Locate the cell with the specified text and output its [x, y] center coordinate. 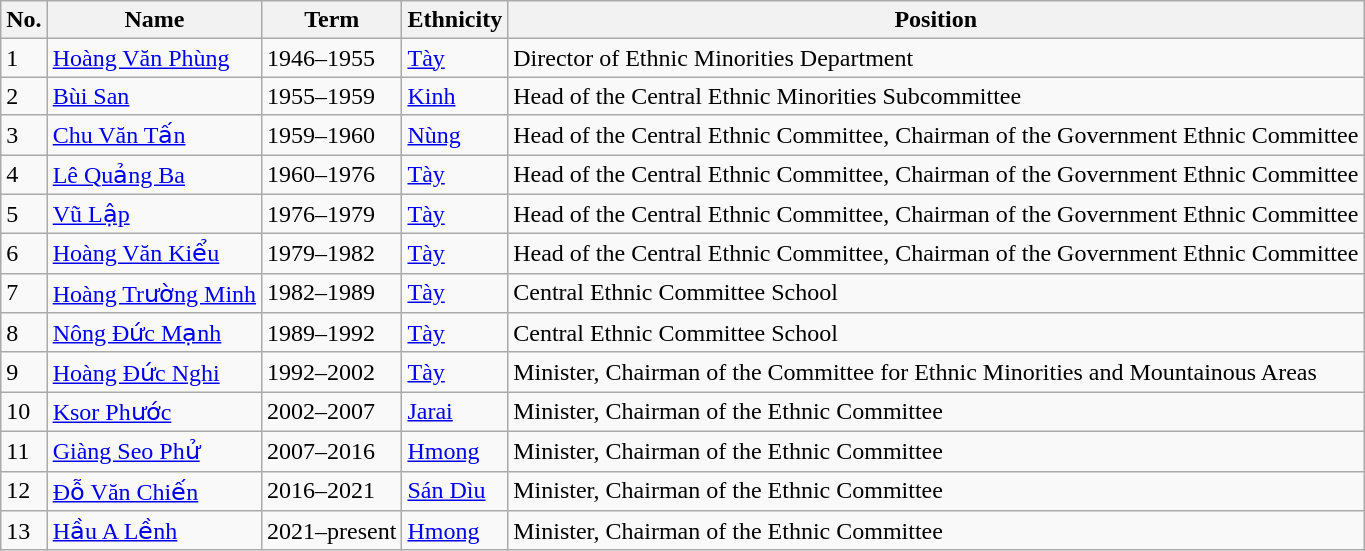
2002–2007 [332, 412]
Ksor Phước [154, 412]
7 [24, 293]
Sán Dìu [455, 491]
Lê Quảng Ba [154, 174]
1960–1976 [332, 174]
Director of Ethnic Minorities Department [936, 58]
8 [24, 333]
Hoàng Đức Nghi [154, 372]
1976–1979 [332, 214]
9 [24, 372]
Kinh [455, 96]
2016–2021 [332, 491]
Hầu A Lềnh [154, 531]
1959–1960 [332, 135]
1 [24, 58]
Hoàng Văn Phùng [154, 58]
Hoàng Văn Kiểu [154, 254]
13 [24, 531]
2021–present [332, 531]
1989–1992 [332, 333]
Jarai [455, 412]
Bùi San [154, 96]
12 [24, 491]
Chu Văn Tấn [154, 135]
Đỗ Văn Chiến [154, 491]
Nông Đức Mạnh [154, 333]
Name [154, 20]
Nùng [455, 135]
5 [24, 214]
10 [24, 412]
Minister, Chairman of the Committee for Ethnic Minorities and Mountainous Areas [936, 372]
1946–1955 [332, 58]
Position [936, 20]
Vũ Lập [154, 214]
Ethnicity [455, 20]
1992–2002 [332, 372]
2007–2016 [332, 451]
3 [24, 135]
4 [24, 174]
11 [24, 451]
Hoàng Trường Minh [154, 293]
6 [24, 254]
1979–1982 [332, 254]
2 [24, 96]
No. [24, 20]
Giàng Seo Phử [154, 451]
1982–1989 [332, 293]
1955–1959 [332, 96]
Term [332, 20]
Head of the Central Ethnic Minorities Subcommittee [936, 96]
